Identify which cell holds the provided text, then report its (x, y) central coordinate. 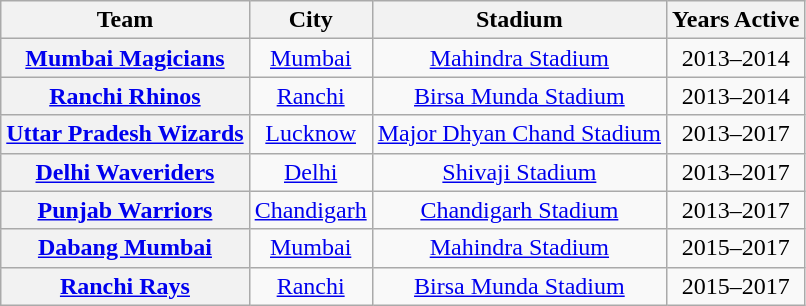
Delhi (310, 172)
Shivaji Stadium (519, 172)
Ranchi Rhinos (125, 96)
Uttar Pradesh Wizards (125, 134)
Ranchi Rays (125, 286)
Punjab Warriors (125, 210)
Chandigarh (310, 210)
Chandigarh Stadium (519, 210)
Mumbai Magicians (125, 58)
Delhi Waveriders (125, 172)
Lucknow (310, 134)
Years Active (736, 20)
Team (125, 20)
City (310, 20)
Stadium (519, 20)
Dabang Mumbai (125, 248)
Major Dhyan Chand Stadium (519, 134)
